Pinpoint the cell where the given text exists, returning its (X, Y) midpoint coordinate. 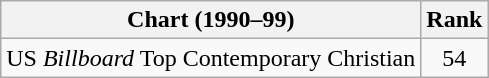
US Billboard Top Contemporary Christian (211, 58)
Rank (454, 20)
54 (454, 58)
Chart (1990–99) (211, 20)
